Scan for the cell matching the given text and deliver its (x, y) coordinate at center. 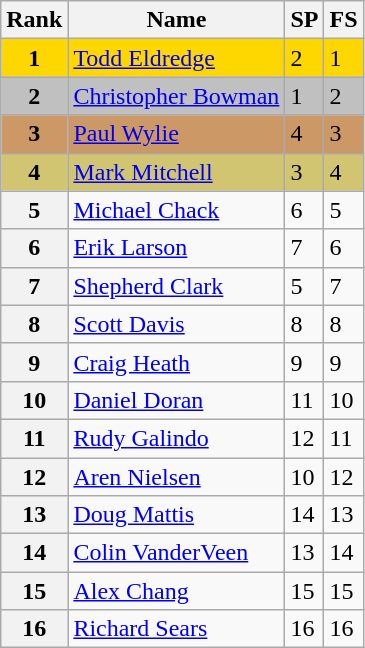
Todd Eldredge (176, 58)
Daniel Doran (176, 400)
Richard Sears (176, 629)
Michael Chack (176, 210)
FS (344, 20)
Paul Wylie (176, 134)
Craig Heath (176, 362)
Erik Larson (176, 248)
Name (176, 20)
Aren Nielsen (176, 477)
Doug Mattis (176, 515)
Rank (34, 20)
Colin VanderVeen (176, 553)
Christopher Bowman (176, 96)
Scott Davis (176, 324)
Shepherd Clark (176, 286)
Rudy Galindo (176, 438)
SP (304, 20)
Alex Chang (176, 591)
Mark Mitchell (176, 172)
